Determine the (X, Y) coordinate at the center of the cell enclosing the given text.  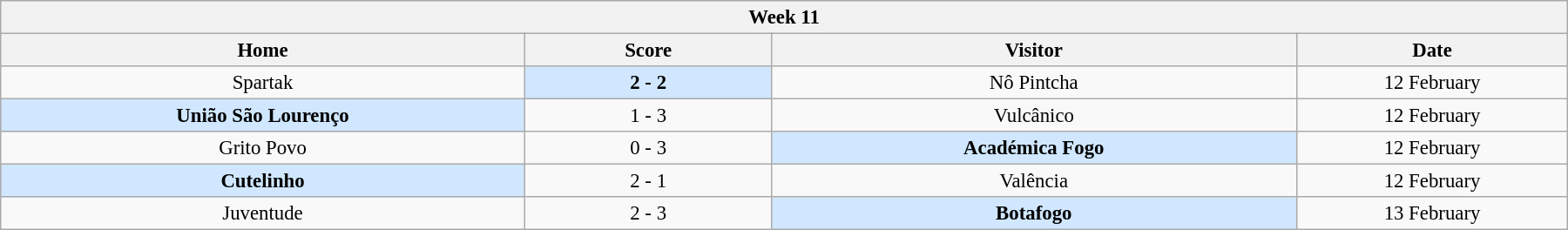
Score (648, 51)
2 - 1 (648, 181)
2 - 2 (648, 83)
Week 11 (784, 17)
Home (263, 51)
Vulcânico (1033, 116)
Botafogo (1033, 213)
Cutelinho (263, 181)
13 February (1432, 213)
Spartak (263, 83)
Valência (1033, 181)
Date (1432, 51)
2 - 3 (648, 213)
Nô Pintcha (1033, 83)
Grito Povo (263, 148)
Académica Fogo (1033, 148)
0 - 3 (648, 148)
Visitor (1033, 51)
1 - 3 (648, 116)
União São Lourenço (263, 116)
Juventude (263, 213)
